Search for the cell housing the specified text and yield its (x, y) center coordinate. 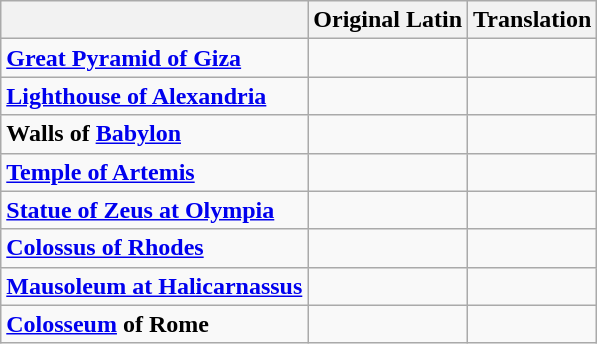
Colosseum of Rome (154, 324)
Translation (532, 20)
Temple of Artemis (154, 172)
Original Latin (388, 20)
Walls of Babylon (154, 134)
Great Pyramid of Giza (154, 58)
Statue of Zeus at Olympia (154, 210)
Lighthouse of Alexandria (154, 96)
Colossus of Rhodes (154, 248)
Mausoleum at Halicarnassus (154, 286)
